For the text-containing cell, return its midpoint in (X, Y) coordinate format. 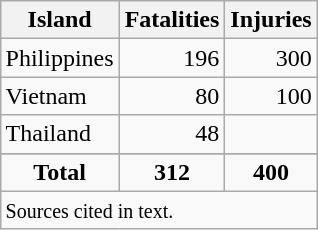
196 (172, 58)
Injuries (271, 20)
Total (60, 172)
312 (172, 172)
Thailand (60, 134)
80 (172, 96)
100 (271, 96)
48 (172, 134)
Vietnam (60, 96)
Sources cited in text. (158, 210)
300 (271, 58)
Island (60, 20)
Fatalities (172, 20)
Philippines (60, 58)
400 (271, 172)
